For the text-containing cell, return its midpoint in [X, Y] coordinate format. 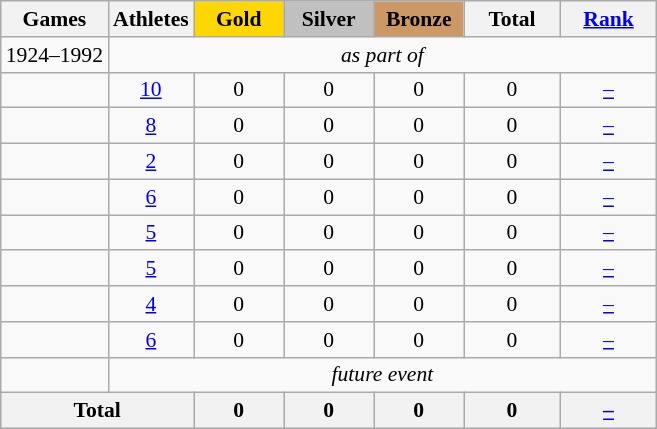
as part of [382, 55]
future event [382, 375]
Athletes [151, 19]
Bronze [419, 19]
Games [54, 19]
2 [151, 162]
Gold [239, 19]
1924–1992 [54, 55]
4 [151, 304]
Rank [608, 19]
Silver [329, 19]
8 [151, 126]
10 [151, 90]
